Determine the [X, Y] coordinate at the center of the cell enclosing the given text.  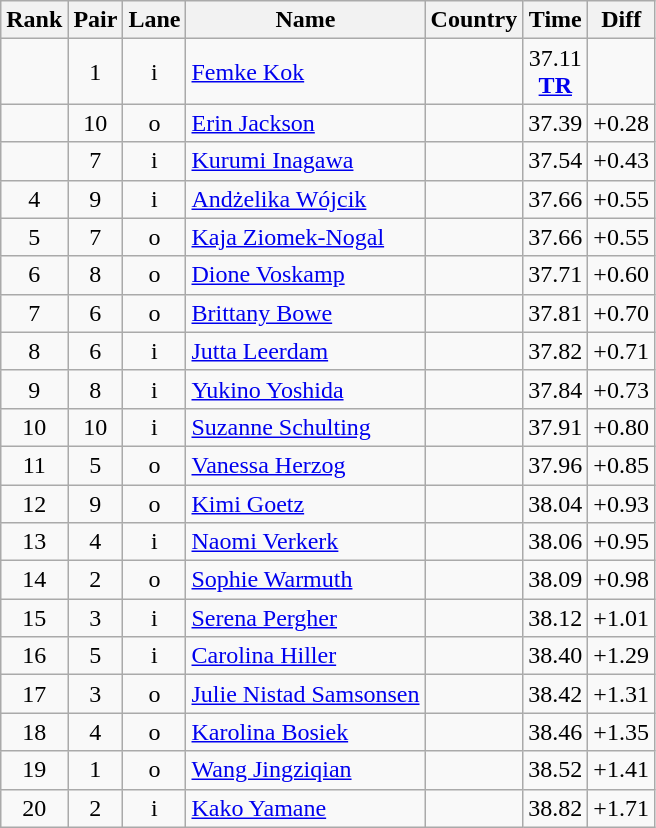
Kako Yamane [306, 808]
38.04 [556, 503]
Serena Pergher [306, 618]
Yukino Yoshida [306, 389]
+0.70 [622, 313]
37.39 [556, 123]
Suzanne Schulting [306, 427]
Pair [96, 20]
12 [34, 503]
+0.28 [622, 123]
+0.71 [622, 351]
20 [34, 808]
Kimi Goetz [306, 503]
Femke Kok [306, 72]
14 [34, 580]
38.06 [556, 542]
19 [34, 770]
38.82 [556, 808]
Name [306, 20]
37.81 [556, 313]
Erin Jackson [306, 123]
+0.95 [622, 542]
37.54 [556, 161]
13 [34, 542]
+0.73 [622, 389]
Kaja Ziomek-Nogal [306, 237]
15 [34, 618]
38.12 [556, 618]
38.40 [556, 656]
Time [556, 20]
Julie Nistad Samsonsen [306, 694]
+1.35 [622, 732]
Diff [622, 20]
37.91 [556, 427]
Sophie Warmuth [306, 580]
Kurumi Inagawa [306, 161]
+1.29 [622, 656]
+1.01 [622, 618]
Naomi Verkerk [306, 542]
+0.80 [622, 427]
+0.60 [622, 275]
38.42 [556, 694]
Lane [154, 20]
Carolina Hiller [306, 656]
Vanessa Herzog [306, 465]
37.11TR [556, 72]
+0.43 [622, 161]
18 [34, 732]
37.96 [556, 465]
+0.93 [622, 503]
37.82 [556, 351]
+0.98 [622, 580]
37.71 [556, 275]
Dione Voskamp [306, 275]
38.46 [556, 732]
Brittany Bowe [306, 313]
37.84 [556, 389]
17 [34, 694]
Andżelika Wójcik [306, 199]
+1.31 [622, 694]
Jutta Leerdam [306, 351]
+1.71 [622, 808]
Country [474, 20]
Wang Jingziqian [306, 770]
Rank [34, 20]
16 [34, 656]
38.52 [556, 770]
+0.85 [622, 465]
11 [34, 465]
+1.41 [622, 770]
Karolina Bosiek [306, 732]
38.09 [556, 580]
